Determine the (x, y) coordinate at the center of the cell enclosing the given text.  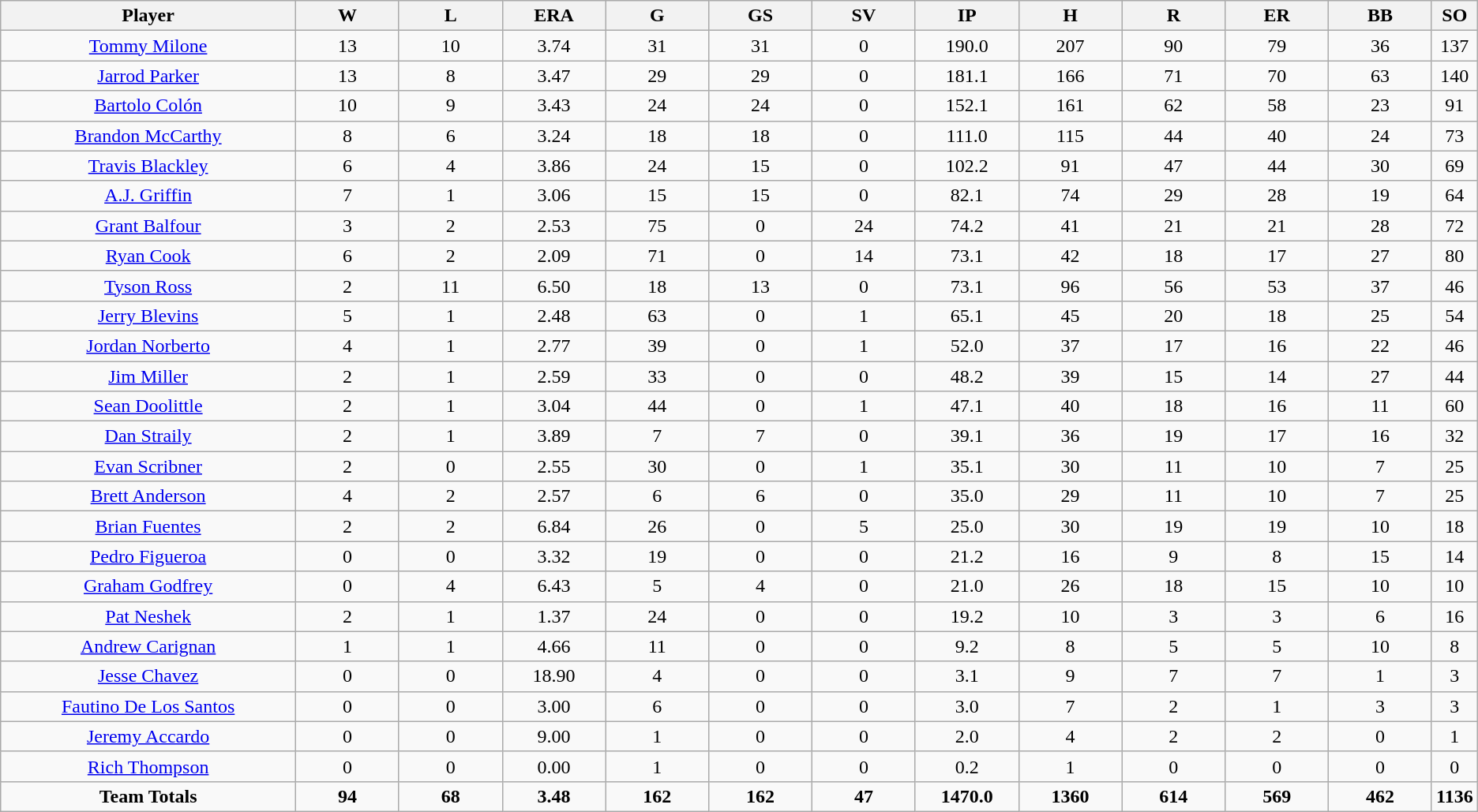
53 (1277, 286)
54 (1454, 316)
48.2 (966, 376)
Brian Fuentes (148, 526)
161 (1071, 106)
166 (1071, 76)
Pat Neshek (148, 616)
65.1 (966, 316)
82.1 (966, 196)
6.50 (554, 286)
3.48 (554, 796)
1470.0 (966, 796)
Brett Anderson (148, 496)
21.0 (966, 586)
3.86 (554, 166)
74.2 (966, 226)
3.1 (966, 676)
3.74 (554, 46)
Fautino De Los Santos (148, 706)
0.00 (554, 766)
45 (1071, 316)
190.0 (966, 46)
75 (657, 226)
SV (864, 16)
47.1 (966, 406)
33 (657, 376)
102.2 (966, 166)
Sean Doolittle (148, 406)
W (347, 16)
19.2 (966, 616)
Dan Straily (148, 436)
52.0 (966, 346)
96 (1071, 286)
111.0 (966, 136)
181.1 (966, 76)
35.1 (966, 466)
6.84 (554, 526)
Jerry Blevins (148, 316)
H (1071, 16)
R (1173, 16)
9.00 (554, 736)
62 (1173, 106)
Bartolo Colón (148, 106)
614 (1173, 796)
56 (1173, 286)
23 (1380, 106)
32 (1454, 436)
1360 (1071, 796)
1.37 (554, 616)
60 (1454, 406)
9.2 (966, 646)
Jordan Norberto (148, 346)
3.43 (554, 106)
IP (966, 16)
94 (347, 796)
3.00 (554, 706)
79 (1277, 46)
Jarrod Parker (148, 76)
18.90 (554, 676)
39.1 (966, 436)
64 (1454, 196)
3.04 (554, 406)
Tyson Ross (148, 286)
140 (1454, 76)
2.53 (554, 226)
Evan Scribner (148, 466)
3.32 (554, 556)
4.66 (554, 646)
Jim Miller (148, 376)
2.77 (554, 346)
115 (1071, 136)
G (657, 16)
3.24 (554, 136)
2.55 (554, 466)
GS (761, 16)
25.0 (966, 526)
Rich Thompson (148, 766)
2.48 (554, 316)
58 (1277, 106)
ERA (554, 16)
Travis Blackley (148, 166)
3.06 (554, 196)
A.J. Griffin (148, 196)
Jesse Chavez (148, 676)
2.0 (966, 736)
Brandon McCarthy (148, 136)
1136 (1454, 796)
Player (148, 16)
152.1 (966, 106)
68 (450, 796)
21.2 (966, 556)
70 (1277, 76)
569 (1277, 796)
20 (1173, 316)
6.43 (554, 586)
90 (1173, 46)
Graham Godfrey (148, 586)
3.89 (554, 436)
ER (1277, 16)
80 (1454, 256)
207 (1071, 46)
35.0 (966, 496)
2.09 (554, 256)
SO (1454, 16)
3.47 (554, 76)
72 (1454, 226)
69 (1454, 166)
73 (1454, 136)
41 (1071, 226)
BB (1380, 16)
Grant Balfour (148, 226)
2.59 (554, 376)
2.57 (554, 496)
22 (1380, 346)
Tommy Milone (148, 46)
42 (1071, 256)
Ryan Cook (148, 256)
74 (1071, 196)
Jeremy Accardo (148, 736)
137 (1454, 46)
462 (1380, 796)
Pedro Figueroa (148, 556)
3.0 (966, 706)
Andrew Carignan (148, 646)
0.2 (966, 766)
Team Totals (148, 796)
L (450, 16)
